Provide the (X, Y) coordinate of the cell's center where the given text is located.  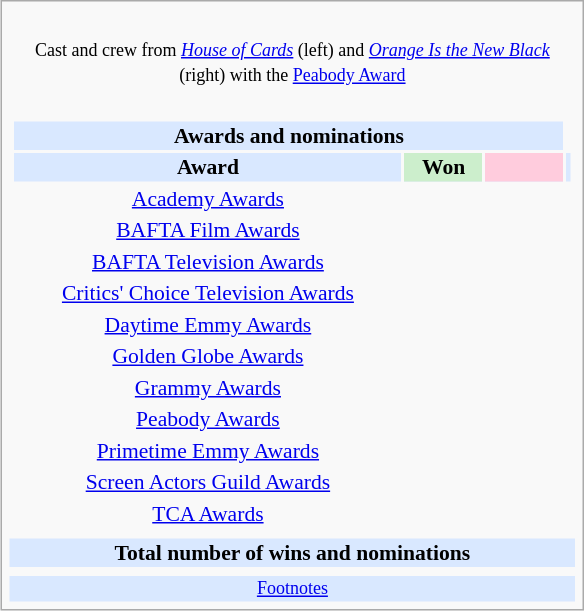
BAFTA Film Awards (208, 230)
Grammy Awards (208, 387)
Golden Globe Awards (208, 356)
TCA Awards (208, 513)
Primetime Emmy Awards (208, 450)
Screen Actors Guild Awards (208, 482)
Academy Awards (208, 198)
Critics' Choice Television Awards (208, 293)
Cast and crew from House of Cards (left) and Orange Is the New Black (right) with the Peabody Award (293, 49)
Daytime Emmy Awards (208, 324)
BAFTA Television Awards (208, 261)
Award (208, 167)
Awards and nominations (289, 135)
Total number of wins and nominations (293, 552)
Won (444, 167)
Footnotes (293, 589)
Peabody Awards (208, 419)
